Identify which cell holds the provided text, then report its [X, Y] central coordinate. 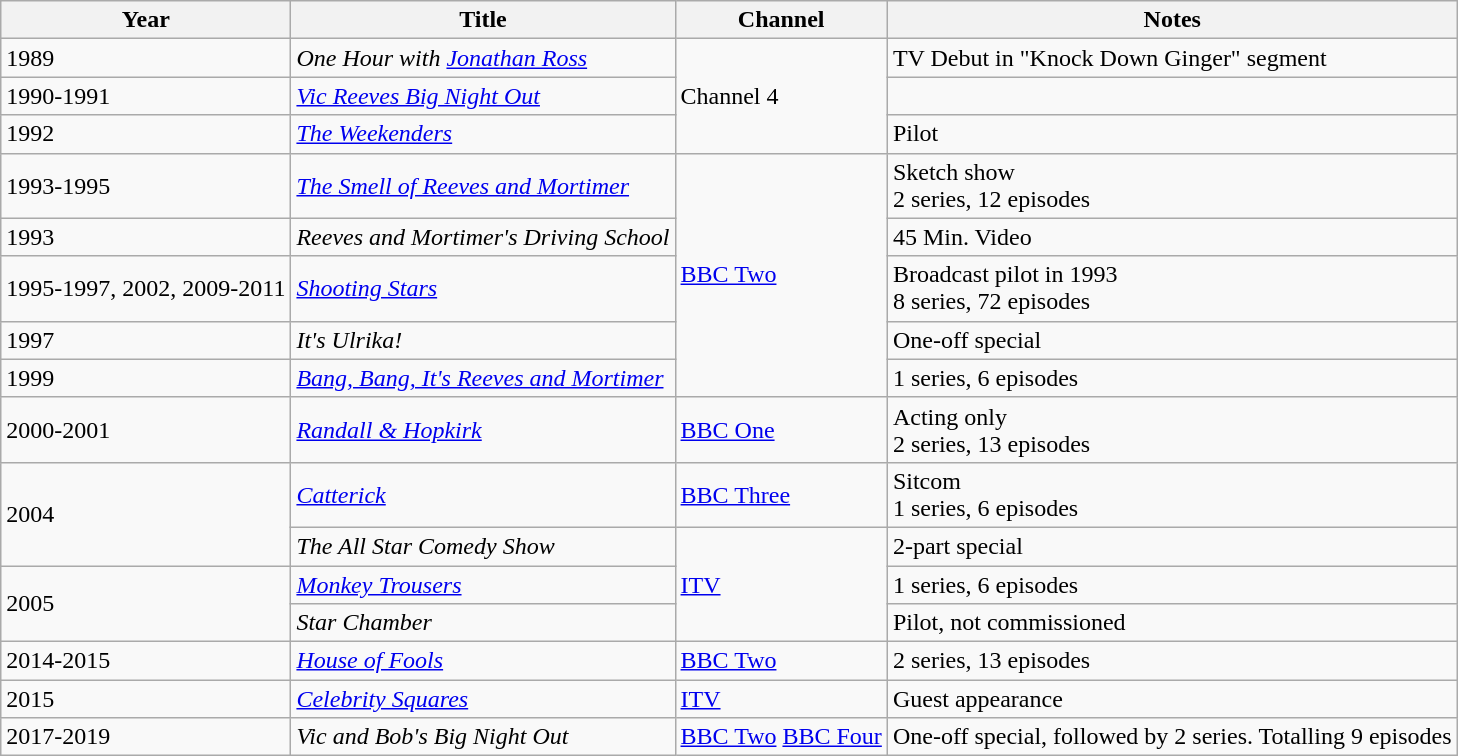
Sketch show2 series, 12 episodes [1172, 186]
1995-1997, 2002, 2009-2011 [146, 288]
Pilot, not commissioned [1172, 623]
1997 [146, 340]
Star Chamber [483, 623]
Channel 4 [781, 96]
45 Min. Video [1172, 237]
2000-2001 [146, 430]
2004 [146, 514]
1990-1991 [146, 96]
Year [146, 20]
Notes [1172, 20]
1999 [146, 378]
One Hour with Jonathan Ross [483, 58]
2 series, 13 episodes [1172, 661]
Catterick [483, 494]
Guest appearance [1172, 699]
BBC Two BBC Four [781, 737]
Monkey Trousers [483, 585]
1993-1995 [146, 186]
Randall & Hopkirk [483, 430]
Channel [781, 20]
BBC One [781, 430]
2-part special [1172, 546]
2005 [146, 604]
The Smell of Reeves and Mortimer [483, 186]
TV Debut in "Knock Down Ginger" segment [1172, 58]
Acting only2 series, 13 episodes [1172, 430]
One-off special [1172, 340]
Sitcom1 series, 6 episodes [1172, 494]
2014-2015 [146, 661]
Vic and Bob's Big Night Out [483, 737]
Title [483, 20]
Reeves and Mortimer's Driving School [483, 237]
1992 [146, 134]
1993 [146, 237]
The Weekenders [483, 134]
The All Star Comedy Show [483, 546]
Pilot [1172, 134]
Shooting Stars [483, 288]
House of Fools [483, 661]
BBC Three [781, 494]
Celebrity Squares [483, 699]
Vic Reeves Big Night Out [483, 96]
Broadcast pilot in 19938 series, 72 episodes [1172, 288]
2017-2019 [146, 737]
1989 [146, 58]
It's Ulrika! [483, 340]
One-off special, followed by 2 series. Totalling 9 episodes [1172, 737]
Bang, Bang, It's Reeves and Mortimer [483, 378]
2015 [146, 699]
